Output the (X, Y) coordinate of the center of the cell containing the given text.  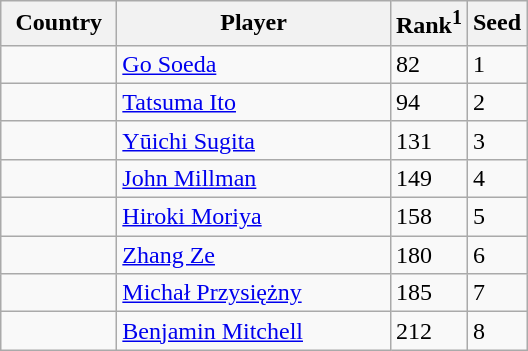
Michał Przysiężny (254, 293)
Rank1 (428, 24)
5 (496, 217)
8 (496, 331)
212 (428, 331)
1 (496, 64)
2 (496, 102)
Go Soeda (254, 64)
131 (428, 140)
Zhang Ze (254, 255)
6 (496, 255)
3 (496, 140)
Country (59, 24)
82 (428, 64)
Hiroki Moriya (254, 217)
Player (254, 24)
John Millman (254, 178)
185 (428, 293)
94 (428, 102)
4 (496, 178)
7 (496, 293)
Seed (496, 24)
Tatsuma Ito (254, 102)
158 (428, 217)
149 (428, 178)
Yūichi Sugita (254, 140)
Benjamin Mitchell (254, 331)
180 (428, 255)
